Find where the given text appears and provide that cell's center as (X, Y) coordinate. 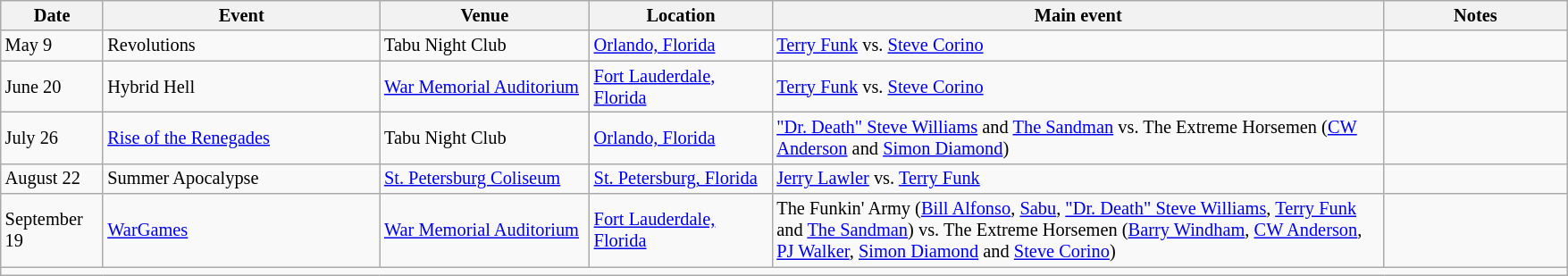
WarGames (241, 230)
August 22 (52, 179)
May 9 (52, 46)
Jerry Lawler vs. Terry Funk (1077, 179)
Date (52, 15)
Notes (1476, 15)
September 19 (52, 230)
Hybrid Hell (241, 87)
Summer Apocalypse (241, 179)
Event (241, 15)
June 20 (52, 87)
St. Petersburg, Florida (681, 179)
Venue (484, 15)
"Dr. Death" Steve Williams and The Sandman vs. The Extreme Horsemen (CW Anderson and Simon Diamond) (1077, 138)
St. Petersburg Coliseum (484, 179)
July 26 (52, 138)
Revolutions (241, 46)
Main event (1077, 15)
Rise of the Renegades (241, 138)
Location (681, 15)
